Detect which cell encompasses the target text, then output its (X, Y) center coordinate. 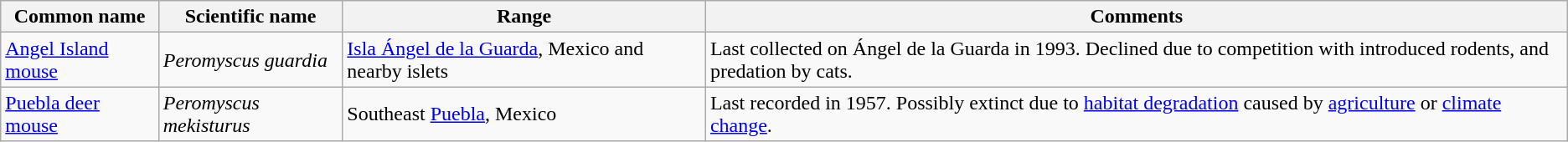
Peromyscus guardia (250, 60)
Comments (1136, 17)
Last collected on Ángel de la Guarda in 1993. Declined due to competition with introduced rodents, and predation by cats. (1136, 60)
Southeast Puebla, Mexico (524, 114)
Peromyscus mekisturus (250, 114)
Puebla deer mouse (80, 114)
Scientific name (250, 17)
Last recorded in 1957. Possibly extinct due to habitat degradation caused by agriculture or climate change. (1136, 114)
Range (524, 17)
Angel Island mouse (80, 60)
Common name (80, 17)
Isla Ángel de la Guarda, Mexico and nearby islets (524, 60)
